Return (x, y) of the center of cell containing provided text 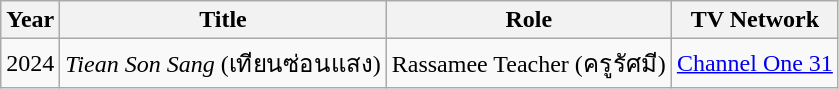
TV Network (754, 20)
Channel One 31 (754, 64)
Tiean Son Sang (เทียนซ่อนแสง) (223, 64)
Title (223, 20)
Role (528, 20)
Year (30, 20)
Rassamee Teacher (ครูรัศมี) (528, 64)
2024 (30, 64)
